Pinpoint the cell where the given text exists, returning its (x, y) midpoint coordinate. 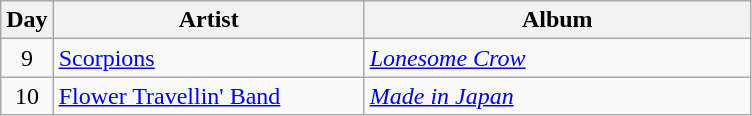
Album (557, 20)
10 (27, 96)
Flower Travellin' Band (208, 96)
9 (27, 58)
Artist (208, 20)
Made in Japan (557, 96)
Day (27, 20)
Lonesome Crow (557, 58)
Scorpions (208, 58)
